Find where the given text appears and provide that cell's center as [X, Y] coordinate. 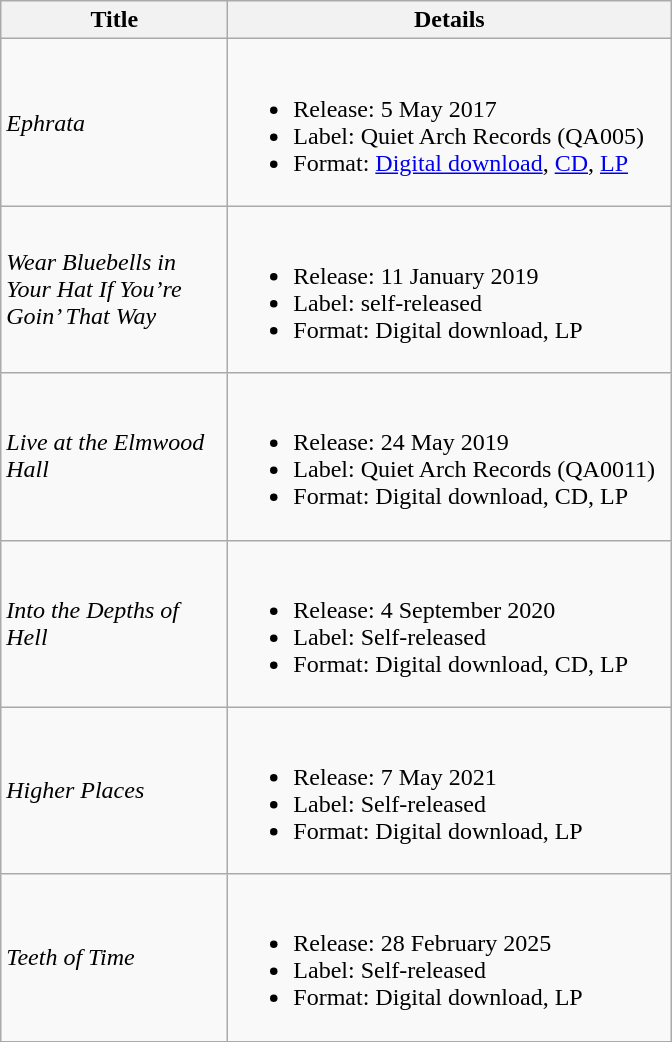
Release: 24 May 2019Label: Quiet Arch Records (QA0011)Format: Digital download, CD, LP [450, 456]
Release: 4 September 2020Label: Self-releasedFormat: Digital download, CD, LP [450, 624]
Release: 7 May 2021Label: Self-releasedFormat: Digital download, LP [450, 790]
Live at the Elmwood Hall [114, 456]
Higher Places [114, 790]
Release: 28 February 2025Label: Self-releasedFormat: Digital download, LP [450, 958]
Details [450, 20]
Wear Bluebells in Your Hat If You’re Goin’ That Way [114, 290]
Release: 11 January 2019Label: self-releasedFormat: Digital download, LP [450, 290]
Ephrata [114, 122]
Release: 5 May 2017Label: Quiet Arch Records (QA005)Format: Digital download, CD, LP [450, 122]
Title [114, 20]
Teeth of Time [114, 958]
Into the Depths of Hell [114, 624]
